Search for the cell housing the specified text and yield its (X, Y) center coordinate. 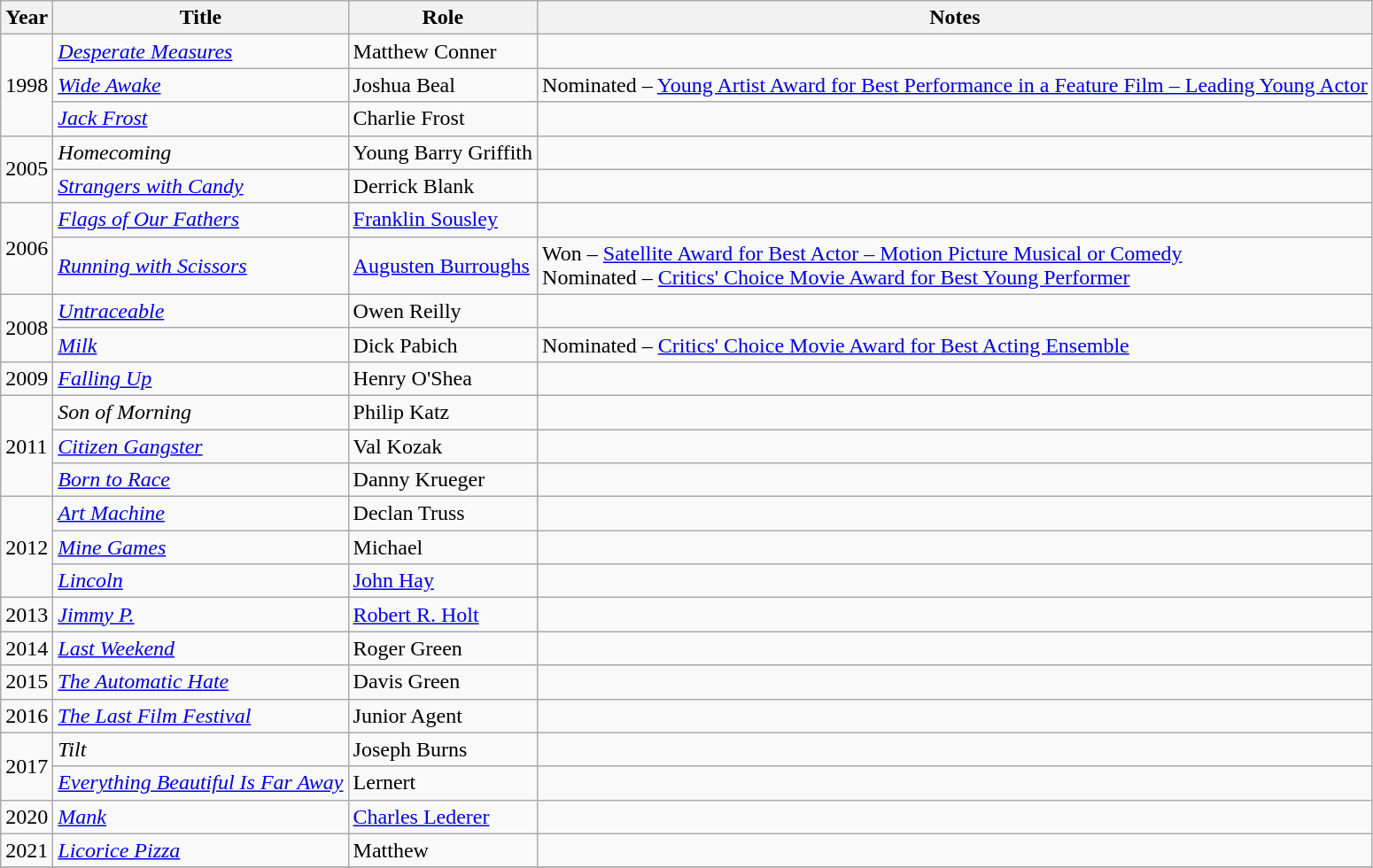
Won – Satellite Award for Best Actor – Motion Picture Musical or ComedyNominated – Critics' Choice Movie Award for Best Young Performer (955, 266)
Title (200, 18)
Tilt (200, 749)
The Automatic Hate (200, 682)
2006 (27, 248)
2009 (27, 378)
2008 (27, 328)
2014 (27, 648)
Joshua Beal (443, 85)
2011 (27, 446)
Matthew (443, 850)
Notes (955, 18)
Roger Green (443, 648)
Davis Green (443, 682)
Nominated – Young Artist Award for Best Performance in a Feature Film – Leading Young Actor (955, 85)
Danny Krueger (443, 480)
Mine Games (200, 547)
Art Machine (200, 514)
Declan Truss (443, 514)
Jack Frost (200, 119)
Dick Pabich (443, 345)
Lincoln (200, 581)
Derrick Blank (443, 186)
Untraceable (200, 311)
Val Kozak (443, 446)
Augusten Burroughs (443, 266)
2015 (27, 682)
Owen Reilly (443, 311)
Wide Awake (200, 85)
Jimmy P. (200, 615)
Charles Lederer (443, 817)
The Last Film Festival (200, 716)
Licorice Pizza (200, 850)
Michael (443, 547)
Flags of Our Fathers (200, 220)
Running with Scissors (200, 266)
Nominated – Critics' Choice Movie Award for Best Acting Ensemble (955, 345)
2013 (27, 615)
2021 (27, 850)
Year (27, 18)
Falling Up (200, 378)
1998 (27, 85)
2005 (27, 169)
Philip Katz (443, 412)
Milk (200, 345)
Joseph Burns (443, 749)
Charlie Frost (443, 119)
Role (443, 18)
Born to Race (200, 480)
John Hay (443, 581)
Lernert (443, 783)
Matthew Conner (443, 51)
Young Barry Griffith (443, 152)
Homecoming (200, 152)
Son of Morning (200, 412)
2016 (27, 716)
Robert R. Holt (443, 615)
2012 (27, 547)
Everything Beautiful Is Far Away (200, 783)
2020 (27, 817)
Henry O'Shea (443, 378)
Strangers with Candy (200, 186)
2017 (27, 766)
Desperate Measures (200, 51)
Mank (200, 817)
Junior Agent (443, 716)
Franklin Sousley (443, 220)
Last Weekend (200, 648)
Citizen Gangster (200, 446)
